Extract the [x, y] coordinate from the center of the cell holding the provided text.  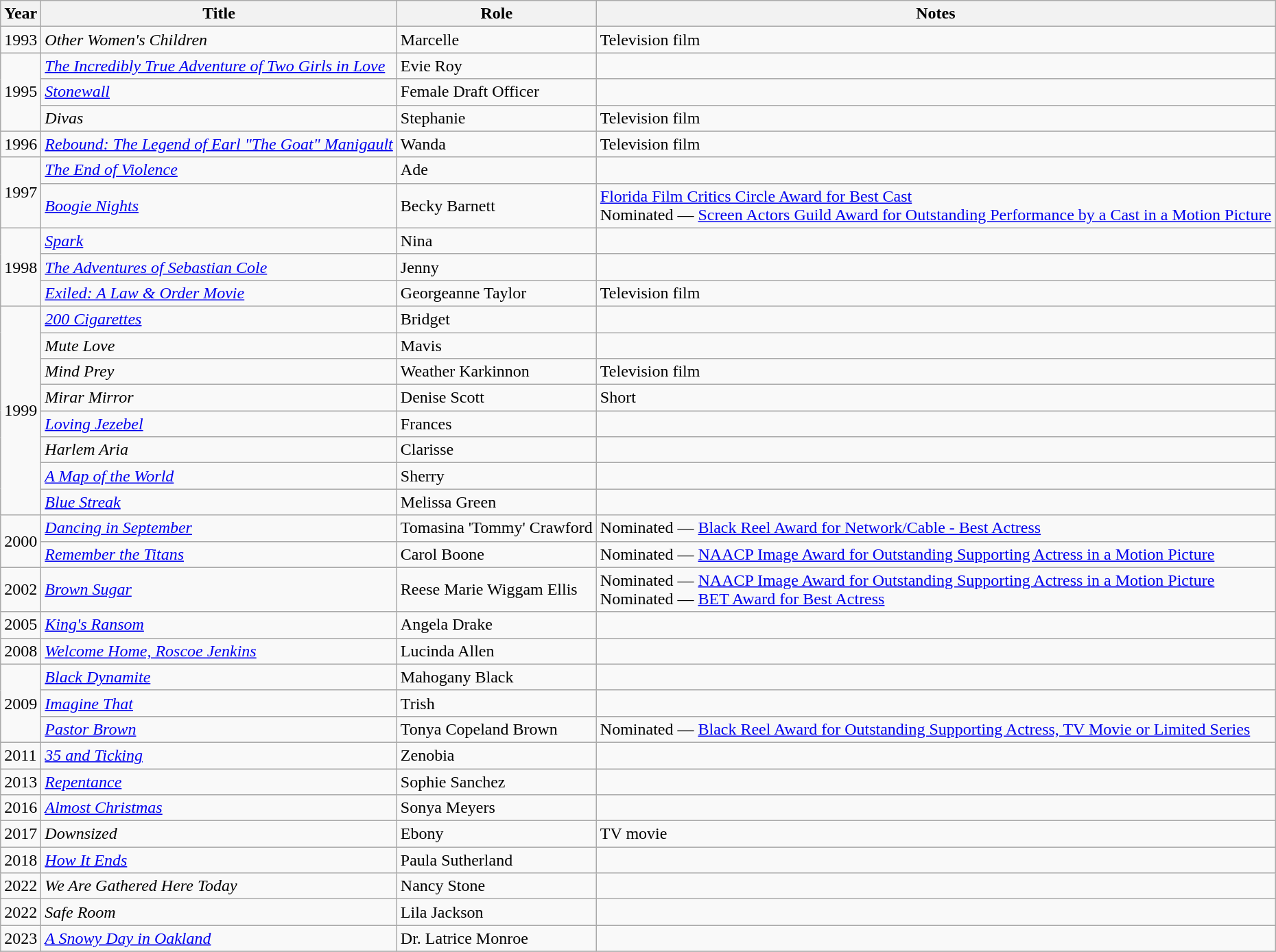
2013 [21, 781]
Boogie Nights [220, 206]
Nominated — Black Reel Award for Outstanding Supporting Actress, TV Movie or Limited Series [936, 729]
Blue Streak [220, 502]
Loving Jezebel [220, 424]
Remember the Titans [220, 554]
2011 [21, 755]
A Map of the World [220, 476]
Georgeanne Taylor [497, 293]
Clarisse [497, 450]
1999 [21, 410]
Harlem Aria [220, 450]
Marcelle [497, 40]
Sherry [497, 476]
Almost Christmas [220, 808]
The Incredibly True Adventure of Two Girls in Love [220, 66]
2009 [21, 703]
Pastor Brown [220, 729]
1996 [21, 144]
Zenobia [497, 755]
Stephanie [497, 118]
Nina [497, 241]
Other Women's Children [220, 40]
1993 [21, 40]
2000 [21, 541]
Black Dynamite [220, 677]
Denise Scott [497, 398]
Notes [936, 14]
Bridget [497, 319]
Tonya Copeland Brown [497, 729]
We Are Gathered Here Today [220, 886]
Becky Barnett [497, 206]
Trish [497, 703]
Ebony [497, 834]
Safe Room [220, 912]
2016 [21, 808]
Mute Love [220, 345]
1995 [21, 92]
Nominated — NAACP Image Award for Outstanding Supporting Actress in a Motion PictureNominated — BET Award for Best Actress [936, 590]
Frances [497, 424]
Mirar Mirror [220, 398]
1997 [21, 192]
TV movie [936, 834]
Stonewall [220, 92]
Female Draft Officer [497, 92]
Nancy Stone [497, 886]
Melissa Green [497, 502]
Exiled: A Law & Order Movie [220, 293]
Paula Sutherland [497, 860]
2008 [21, 651]
Mavis [497, 345]
Mind Prey [220, 372]
Dancing in September [220, 528]
King's Ransom [220, 625]
35 and Ticking [220, 755]
Sophie Sanchez [497, 781]
Brown Sugar [220, 590]
The End of Violence [220, 170]
Spark [220, 241]
Sonya Meyers [497, 808]
2002 [21, 590]
Florida Film Critics Circle Award for Best CastNominated — Screen Actors Guild Award for Outstanding Performance by a Cast in a Motion Picture [936, 206]
Evie Roy [497, 66]
Angela Drake [497, 625]
Reese Marie Wiggam Ellis [497, 590]
Wanda [497, 144]
Weather Karkinnon [497, 372]
The Adventures of Sebastian Cole [220, 267]
2017 [21, 834]
Lila Jackson [497, 912]
Short [936, 398]
2018 [21, 860]
1998 [21, 267]
Title [220, 14]
Mahogany Black [497, 677]
2005 [21, 625]
Imagine That [220, 703]
Repentance [220, 781]
A Snowy Day in Oakland [220, 938]
Lucinda Allen [497, 651]
How It Ends [220, 860]
Role [497, 14]
Downsized [220, 834]
Rebound: The Legend of Earl "The Goat" Manigault [220, 144]
Tomasina 'Tommy' Crawford [497, 528]
Ade [497, 170]
200 Cigarettes [220, 319]
Jenny [497, 267]
Nominated — Black Reel Award for Network/Cable - Best Actress [936, 528]
Dr. Latrice Monroe [497, 938]
Carol Boone [497, 554]
Nominated — NAACP Image Award for Outstanding Supporting Actress in a Motion Picture [936, 554]
2023 [21, 938]
Divas [220, 118]
Welcome Home, Roscoe Jenkins [220, 651]
Year [21, 14]
